Return the [x, y] coordinate for the center point of the cell that contains the specified text.  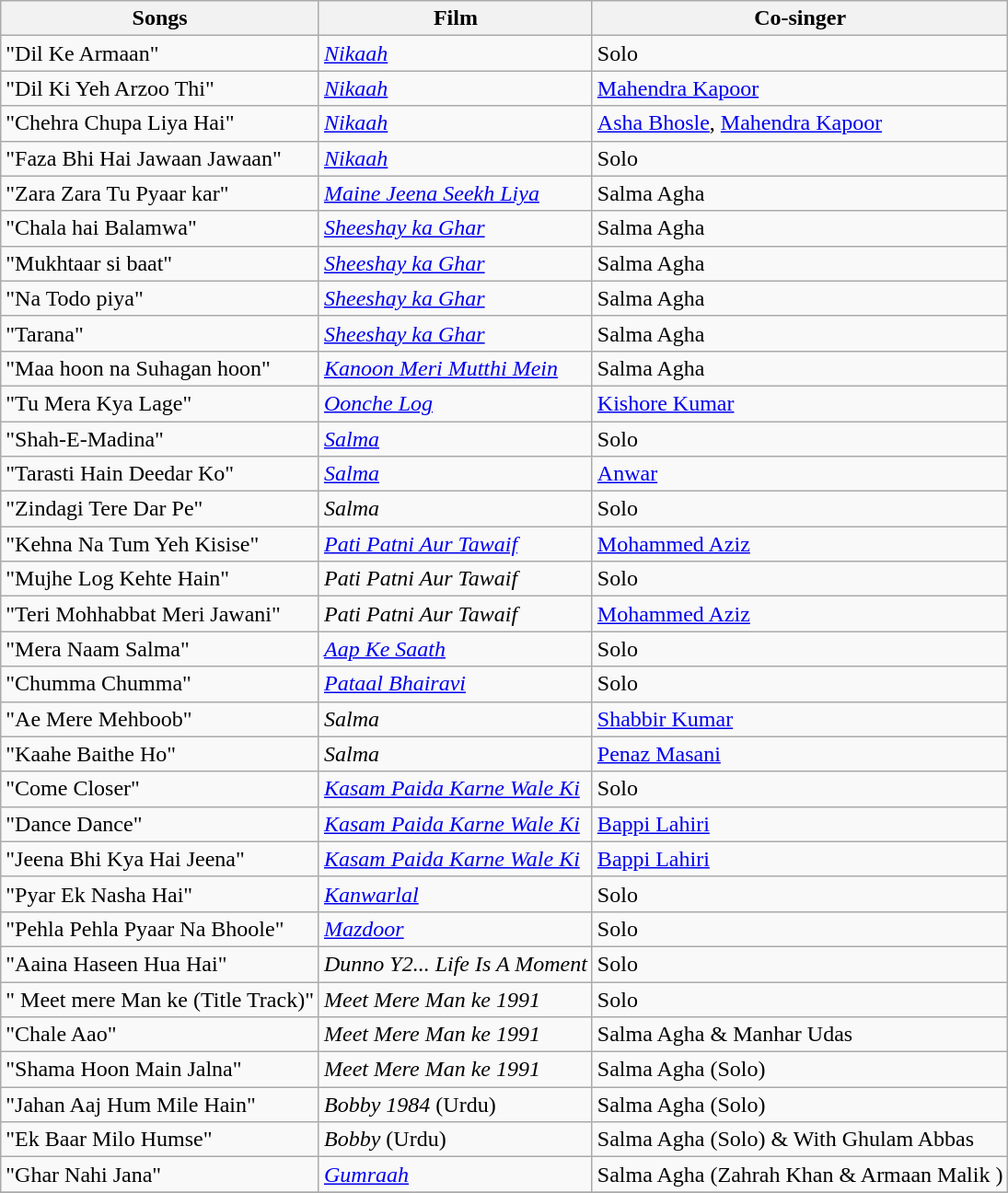
Bobby (Urdu) [455, 1140]
"Ghar Nahi Jana" [160, 1175]
"Ek Baar Milo Humse" [160, 1140]
Salma Agha & Manhar Udas [800, 1035]
"Come Closer" [160, 789]
"Shama Hoon Main Jalna" [160, 1070]
Shabbir Kumar [800, 719]
Kanoon Meri Mutthi Mein [455, 368]
Mahendra Kapoor [800, 88]
"Teri Mohhabbat Meri Jawani" [160, 614]
"Kaahe Baithe Ho" [160, 754]
"Jahan Aaj Hum Mile Hain" [160, 1105]
Salma Agha (Solo) & With Ghulam Abbas [800, 1140]
Salma Agha (Zahrah Khan & Armaan Malik ) [800, 1175]
" Meet mere Man ke (Title Track)" [160, 999]
"Zindagi Tere Dar Pe" [160, 509]
"Tu Mera Kya Lage" [160, 403]
"Faza Bhi Hai Jawaan Jawaan" [160, 158]
"Aaina Haseen Hua Hai" [160, 964]
"Tarana" [160, 333]
Anwar [800, 474]
Kanwarlal [455, 894]
"Mera Naam Salma" [160, 649]
"Pehla Pehla Pyaar Na Bhoole" [160, 929]
Kishore Kumar [800, 403]
"Tarasti Hain Deedar Ko" [160, 474]
Songs [160, 18]
"Pyar Ek Nasha Hai" [160, 894]
"Dil Ki Yeh Arzoo Thi" [160, 88]
Asha Bhosle, Mahendra Kapoor [800, 123]
"Chehra Chupa Liya Hai" [160, 123]
"Kehna Na Tum Yeh Kisise" [160, 544]
Penaz Masani [800, 754]
Bobby 1984 (Urdu) [455, 1105]
Pataal Bhairavi [455, 684]
Co-singer [800, 18]
"Shah-E-Madina" [160, 439]
"Dance Dance" [160, 824]
"Zara Zara Tu Pyaar kar" [160, 193]
"Mukhtaar si baat" [160, 263]
Film [455, 18]
Maine Jeena Seekh Liya [455, 193]
"Chala hai Balamwa" [160, 228]
"Na Todo piya" [160, 298]
"Ae Mere Mehboob" [160, 719]
"Chale Aao" [160, 1035]
Dunno Y2... Life Is A Moment [455, 964]
"Mujhe Log Kehte Hain" [160, 579]
Oonche Log [455, 403]
"Chumma Chumma" [160, 684]
"Maa hoon na Suhagan hoon" [160, 368]
"Dil Ke Armaan" [160, 53]
"Jeena Bhi Kya Hai Jeena" [160, 859]
Gumraah [455, 1175]
Mazdoor [455, 929]
Aap Ke Saath [455, 649]
